Search for the cell housing the specified text and yield its [x, y] center coordinate. 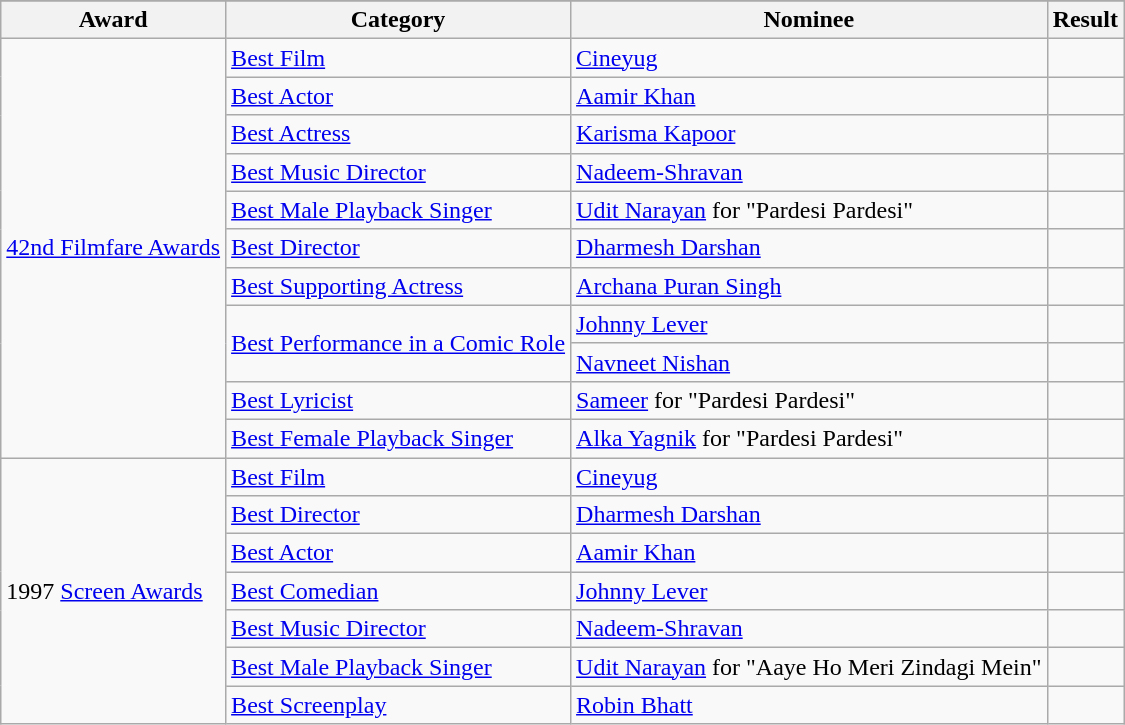
Best Comedian [398, 591]
Udit Narayan for "Aaye Ho Meri Zindagi Mein" [810, 667]
Archana Puran Singh [810, 286]
Best Lyricist [398, 400]
Nominee [810, 20]
Award [114, 20]
Karisma Kapoor [810, 134]
Best Performance in a Comic Role [398, 343]
Best Actress [398, 134]
Navneet Nishan [810, 362]
Category [398, 20]
Robin Bhatt [810, 705]
Udit Narayan for "Pardesi Pardesi" [810, 210]
Best Supporting Actress [398, 286]
Alka Yagnik for "Pardesi Pardesi" [810, 438]
Best Female Playback Singer [398, 438]
Result [1085, 20]
Best Screenplay [398, 705]
1997 Screen Awards [114, 591]
42nd Filmfare Awards [114, 248]
Sameer for "Pardesi Pardesi" [810, 400]
